Scan for the cell matching the given text and deliver its [X, Y] coordinate at center. 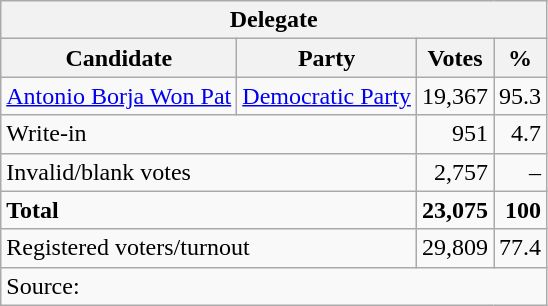
Votes [454, 58]
Write-in [209, 134]
29,809 [454, 248]
Delegate [274, 20]
100 [520, 210]
951 [454, 134]
2,757 [454, 172]
Registered voters/turnout [209, 248]
% [520, 58]
– [520, 172]
Candidate [119, 58]
Total [209, 210]
95.3 [520, 96]
Source: [274, 286]
19,367 [454, 96]
Invalid/blank votes [209, 172]
Antonio Borja Won Pat [119, 96]
Party [327, 58]
Democratic Party [327, 96]
77.4 [520, 248]
23,075 [454, 210]
4.7 [520, 134]
